Capture the cell that displays the provided text and extract its (x, y) central coordinate. 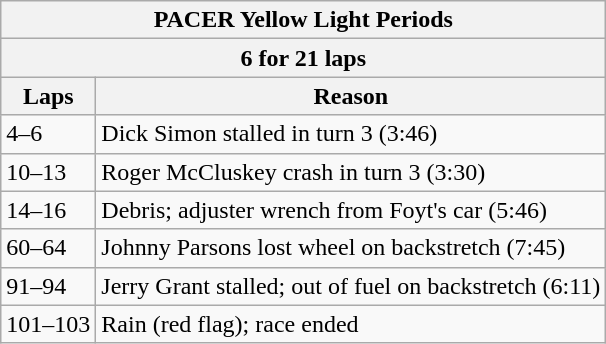
Laps (48, 96)
60–64 (48, 248)
Dick Simon stalled in turn 3 (3:46) (351, 134)
Reason (351, 96)
101–103 (48, 324)
4–6 (48, 134)
Johnny Parsons lost wheel on backstretch (7:45) (351, 248)
10–13 (48, 172)
91–94 (48, 286)
Roger McCluskey crash in turn 3 (3:30) (351, 172)
Rain (red flag); race ended (351, 324)
6 for 21 laps (304, 58)
Jerry Grant stalled; out of fuel on backstretch (6:11) (351, 286)
PACER Yellow Light Periods (304, 20)
14–16 (48, 210)
Debris; adjuster wrench from Foyt's car (5:46) (351, 210)
